Return the [X, Y] coordinate for the center point of the cell that contains the specified text.  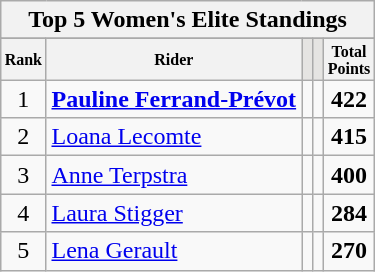
400 [350, 175]
Rider [174, 60]
2 [24, 137]
1 [24, 99]
284 [350, 213]
TotalPoints [350, 60]
Pauline Ferrand-Prévot [174, 99]
Rank [24, 60]
Anne Terpstra [174, 175]
270 [350, 251]
Top 5 Women's Elite Standings [188, 20]
Loana Lecomte [174, 137]
3 [24, 175]
4 [24, 213]
Laura Stigger [174, 213]
Lena Gerault [174, 251]
5 [24, 251]
415 [350, 137]
422 [350, 99]
